Determine the (x, y) coordinate at the center of the cell enclosing the given text.  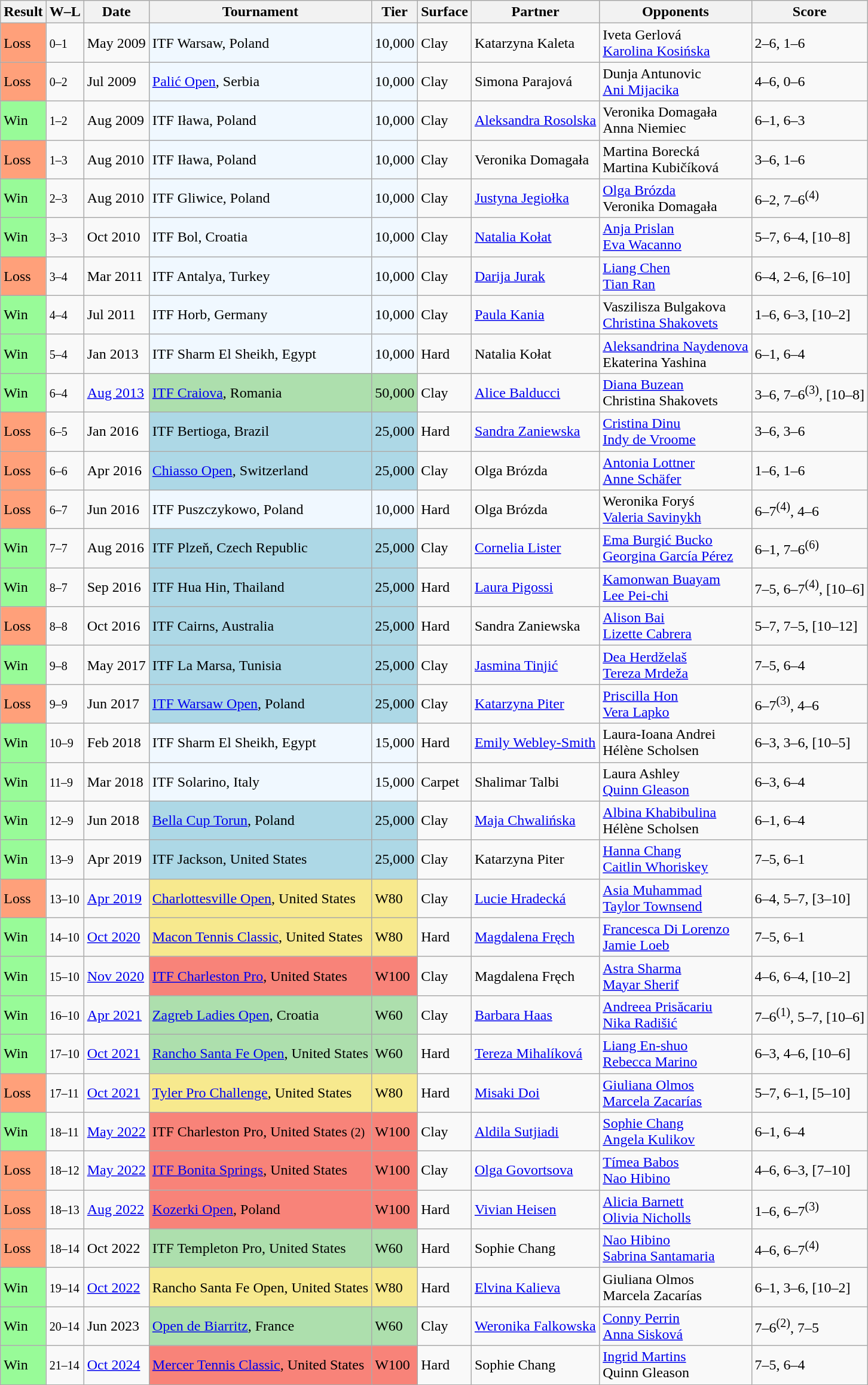
Darija Jurak (535, 276)
Astra Sharma Mayar Sherif (676, 976)
1–2 (65, 121)
20–14 (65, 1326)
Opponents (676, 12)
Emily Webley-Smith (535, 742)
Alison Bai Lizette Cabrera (676, 626)
Mar 2011 (116, 276)
8–7 (65, 587)
Jul 2011 (116, 314)
ITF Solarino, Italy (260, 782)
Aug 2022 (116, 1210)
Aleksandra Rosolska (535, 121)
Dea Herdželaš Tereza Mrdeža (676, 665)
ITF Warsaw, Poland (260, 43)
Oct 2010 (116, 237)
Laura Ashley Quinn Gleason (676, 782)
18–11 (65, 1132)
Olga Brózda Veronika Domagała (676, 198)
Olga Govortsova (535, 1170)
6–4, 2–6, [6–10] (809, 276)
Jul 2009 (116, 81)
Nao Hibino Sabrina Santamaria (676, 1248)
Katarzyna Kaleta (535, 43)
Tereza Mihalíková (535, 1053)
Shalimar Talbi (535, 782)
Weronika Foryś Valeria Savinykh (676, 509)
Paula Kania (535, 314)
Liang Chen Tian Ran (676, 276)
Vaszilisza Bulgakova Christina Shakovets (676, 314)
ITF Templeton Pro, United States (260, 1248)
6–5 (65, 432)
Aug 2013 (116, 392)
Carpet (445, 782)
13–10 (65, 898)
5–7, 6–4, [10–8] (809, 237)
Aug 2016 (116, 549)
Barbara Haas (535, 1015)
10–9 (65, 742)
6–4, 5–7, [3–10] (809, 898)
17–11 (65, 1093)
Palić Open, Serbia (260, 81)
ITF Bol, Croatia (260, 237)
Liang En-shuo Rebecca Marino (676, 1053)
5–7, 6–1, [5–10] (809, 1093)
4–4 (65, 314)
ITF Charleston Pro, United States (2) (260, 1132)
Anja Prislan Eva Wacanno (676, 237)
Jan 2016 (116, 432)
Score (809, 12)
Andreea Prisăcariu Nika Radišić (676, 1015)
Ema Burgić Bucko Georgina García Pérez (676, 549)
13–9 (65, 860)
Jun 2017 (116, 704)
Iveta Gerlová Karolina Kosińska (676, 43)
6–3, 4–6, [10–6] (809, 1053)
ITF Charleston Pro, United States (260, 976)
3–4 (65, 276)
Kamonwan Buayam Lee Pei-chi (676, 587)
ITF Antalya, Turkey (260, 276)
ITF Puszczykowo, Poland (260, 509)
Jasmina Tinjić (535, 665)
2–6, 1–6 (809, 43)
4–6, 6–3, [7–10] (809, 1170)
Veronika Domagała Anna Niemiec (676, 121)
Diana Buzean Christina Shakovets (676, 392)
12–9 (65, 820)
Jun 2018 (116, 820)
Conny Perrin Anna Sisková (676, 1326)
3–3 (65, 237)
9–9 (65, 704)
Charlottesville Open, United States (260, 898)
6–7 (65, 509)
Weronika Falkowska (535, 1326)
Feb 2018 (116, 742)
Date (116, 12)
Misaki Doi (535, 1093)
2–3 (65, 198)
Result (23, 12)
3–6, 3–6 (809, 432)
0–2 (65, 81)
Ingrid Martins Quinn Gleason (676, 1365)
Simona Parajová (535, 81)
Alice Balducci (535, 392)
19–14 (65, 1288)
Open de Biarritz, France (260, 1326)
ITF La Marsa, Tunisia (260, 665)
Veronika Domagała (535, 159)
Aldila Sutjiadi (535, 1132)
Nov 2020 (116, 976)
7–6(1), 5–7, [10–6] (809, 1015)
ITF Horb, Germany (260, 314)
ITF Gliwice, Poland (260, 198)
4–6, 6–4, [10–2] (809, 976)
Surface (445, 12)
Zagreb Ladies Open, Croatia (260, 1015)
14–10 (65, 937)
11–9 (65, 782)
1–6, 1–6 (809, 470)
Aug 2009 (116, 121)
6–1, 3–6, [10–2] (809, 1288)
16–10 (65, 1015)
Elvina Kalieva (535, 1288)
Laura Pigossi (535, 587)
3–6, 1–6 (809, 159)
6–2, 7–6(4) (809, 198)
Tímea Babos Nao Hibino (676, 1170)
4–6, 6–7(4) (809, 1248)
Maja Chwalińska (535, 820)
0–1 (65, 43)
Sophie Chang Angela Kulikov (676, 1132)
17–10 (65, 1053)
9–8 (65, 665)
18–14 (65, 1248)
Cristina Dinu Indy de Vroome (676, 432)
6–6 (65, 470)
Francesca Di Lorenzo Jamie Loeb (676, 937)
ITF Jackson, United States (260, 860)
7–6(2), 7–5 (809, 1326)
Bella Cup Torun, Poland (260, 820)
6–7(3), 4–6 (809, 704)
6–1, 6–3 (809, 121)
Oct 2020 (116, 937)
Dunja Antunovic Ani Mijacika (676, 81)
ITF Bonita Springs, United States (260, 1170)
Alicia Barnett Olivia Nicholls (676, 1210)
Laura-Ioana Andrei Hélène Scholsen (676, 742)
ITF Cairns, Australia (260, 626)
Justyna Jegiołka (535, 198)
Oct 2024 (116, 1365)
Kozerki Open, Poland (260, 1210)
8–8 (65, 626)
Mercer Tennis Classic, United States (260, 1365)
6–3, 3–6, [10–5] (809, 742)
ITF Plzeň, Czech Republic (260, 549)
May 2017 (116, 665)
5–4 (65, 354)
May 2009 (116, 43)
Tyler Pro Challenge, United States (260, 1093)
21–14 (65, 1365)
Partner (535, 12)
6–3, 6–4 (809, 782)
Jun 2016 (116, 509)
Hanna Chang Caitlin Whoriskey (676, 860)
ITF Craiova, Romania (260, 392)
1–6, 6–7(3) (809, 1210)
Mar 2018 (116, 782)
7–7 (65, 549)
1–6, 6–3, [10–2] (809, 314)
Apr 2016 (116, 470)
Tournament (260, 12)
Lucie Hradecká (535, 898)
4–6, 0–6 (809, 81)
Apr 2021 (116, 1015)
Oct 2016 (116, 626)
Sep 2016 (116, 587)
Jan 2013 (116, 354)
ITF Warsaw Open, Poland (260, 704)
18–13 (65, 1210)
18–12 (65, 1170)
Priscilla Hon Vera Lapko (676, 704)
6–4 (65, 392)
7–5, 6–7(4), [10–6] (809, 587)
Chiasso Open, Switzerland (260, 470)
50,000 (395, 392)
Cornelia Lister (535, 549)
5–7, 7–5, [10–12] (809, 626)
ITF Hua Hin, Thailand (260, 587)
Martina Borecká Martina Kubičíková (676, 159)
Macon Tennis Classic, United States (260, 937)
ITF Bertioga, Brazil (260, 432)
Jun 2023 (116, 1326)
15–10 (65, 976)
1–3 (65, 159)
3–6, 7–6(3), [10–8] (809, 392)
Asia Muhammad Taylor Townsend (676, 898)
Vivian Heisen (535, 1210)
Antonia Lottner Anne Schäfer (676, 470)
6–1, 7–6(6) (809, 549)
6–7(4), 4–6 (809, 509)
W–L (65, 12)
Aleksandrina Naydenova Ekaterina Yashina (676, 354)
Tier (395, 12)
Albina Khabibulina Hélène Scholsen (676, 820)
